Scan for the cell matching the given text and deliver its [x, y] coordinate at center. 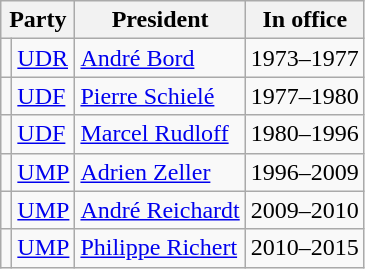
2010–2015 [304, 248]
Party [38, 20]
Philippe Richert [160, 248]
1996–2009 [304, 172]
Marcel Rudloff [160, 134]
1973–1977 [304, 58]
UDR [44, 58]
André Bord [160, 58]
1980–1996 [304, 134]
1977–1980 [304, 96]
Adrien Zeller [160, 172]
President [160, 20]
2009–2010 [304, 210]
In office [304, 20]
Pierre Schielé [160, 96]
André Reichardt [160, 210]
